Pinpoint the cell where the given text exists, returning its (x, y) midpoint coordinate. 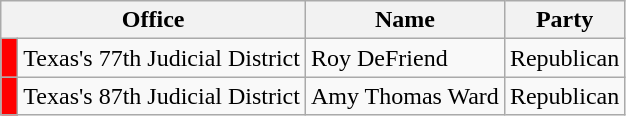
Texas's 77th Judicial District (162, 58)
Name (404, 20)
Amy Thomas Ward (404, 96)
Party (564, 20)
Roy DeFriend (404, 58)
Texas's 87th Judicial District (162, 96)
Office (154, 20)
